Locate the cell with the specified text and output its (X, Y) center coordinate. 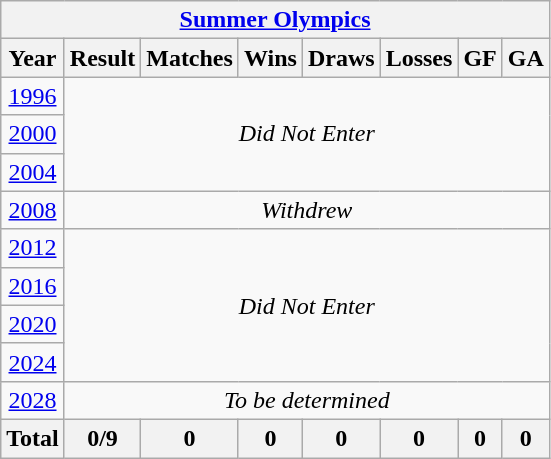
Losses (419, 58)
Summer Olympics (276, 20)
GA (526, 58)
GF (480, 58)
Draws (341, 58)
2012 (33, 248)
2020 (33, 324)
Matches (190, 58)
2008 (33, 210)
Result (102, 58)
Year (33, 58)
Wins (270, 58)
2016 (33, 286)
1996 (33, 96)
Total (33, 438)
0/9 (102, 438)
Withdrew (306, 210)
2024 (33, 362)
2028 (33, 400)
2000 (33, 134)
To be determined (306, 400)
2004 (33, 172)
